From the cell containing the given text, extract its center point as (x, y) coordinate. 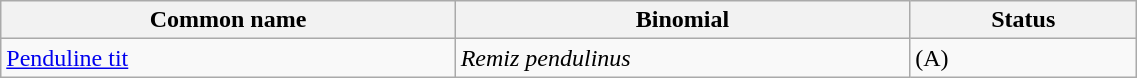
Status (1024, 20)
Remiz pendulinus (682, 58)
Binomial (682, 20)
Common name (228, 20)
(A) (1024, 58)
Penduline tit (228, 58)
